Capture the cell that displays the provided text and extract its [x, y] central coordinate. 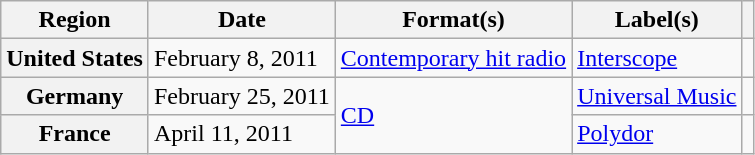
Polydor [657, 134]
Interscope [657, 58]
February 8, 2011 [242, 58]
France [75, 134]
CD [453, 115]
Contemporary hit radio [453, 58]
Region [75, 20]
February 25, 2011 [242, 96]
April 11, 2011 [242, 134]
Universal Music [657, 96]
Label(s) [657, 20]
Germany [75, 96]
United States [75, 58]
Format(s) [453, 20]
Date [242, 20]
